Provide the (X, Y) coordinate of the cell's center where the given text is located.  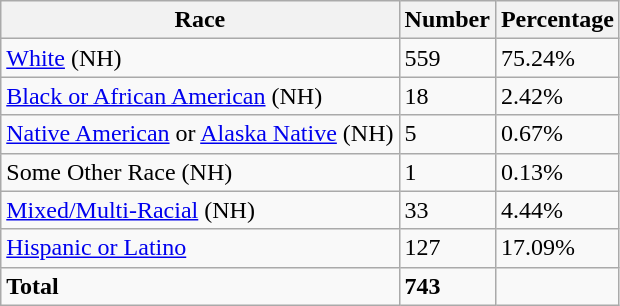
743 (447, 286)
17.09% (557, 248)
Mixed/Multi-Racial (NH) (200, 210)
2.42% (557, 96)
0.13% (557, 172)
0.67% (557, 134)
5 (447, 134)
559 (447, 58)
Race (200, 20)
Hispanic or Latino (200, 248)
Total (200, 286)
Native American or Alaska Native (NH) (200, 134)
Black or African American (NH) (200, 96)
4.44% (557, 210)
33 (447, 210)
Some Other Race (NH) (200, 172)
Number (447, 20)
18 (447, 96)
Percentage (557, 20)
75.24% (557, 58)
127 (447, 248)
1 (447, 172)
White (NH) (200, 58)
